Find where the given text appears and provide that cell's center as (x, y) coordinate. 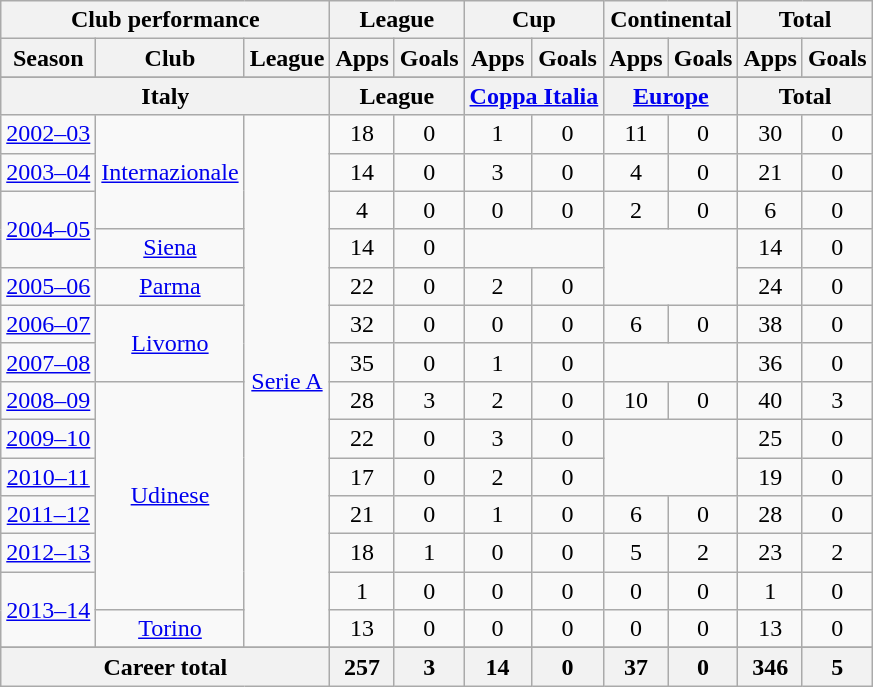
Cup (534, 20)
35 (362, 362)
Club (170, 58)
Italy (166, 96)
Serie A (287, 382)
Continental (671, 20)
38 (770, 324)
Parma (170, 286)
2012–13 (48, 553)
2009–10 (48, 438)
Torino (170, 629)
2006–07 (48, 324)
Season (48, 58)
24 (770, 286)
25 (770, 438)
32 (362, 324)
346 (770, 667)
11 (636, 134)
257 (362, 667)
36 (770, 362)
Career total (166, 667)
2008–09 (48, 400)
37 (636, 667)
17 (362, 477)
Siena (170, 248)
2002–03 (48, 134)
2005–06 (48, 286)
Internazionale (170, 172)
Europe (671, 96)
10 (636, 400)
2013–14 (48, 610)
2010–11 (48, 477)
Club performance (166, 20)
2003–04 (48, 172)
Livorno (170, 343)
2004–05 (48, 229)
Coppa Italia (534, 96)
2011–12 (48, 515)
23 (770, 553)
19 (770, 477)
40 (770, 400)
Udinese (170, 495)
30 (770, 134)
2007–08 (48, 362)
